Return the (X, Y) coordinate for the center point of the cell that contains the specified text.  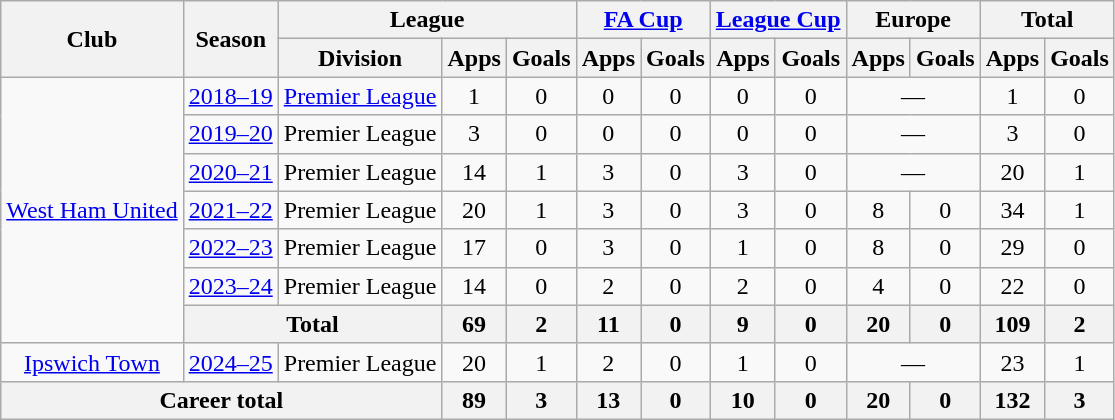
109 (1012, 324)
17 (474, 248)
132 (1012, 400)
2021–22 (230, 210)
Club (92, 39)
2018–19 (230, 96)
West Ham United (92, 210)
29 (1012, 248)
2019–20 (230, 134)
League (427, 20)
Season (230, 39)
10 (742, 400)
League Cup (778, 20)
89 (474, 400)
4 (878, 286)
23 (1012, 362)
Division (360, 58)
22 (1012, 286)
FA Cup (643, 20)
2023–24 (230, 286)
Europe (913, 20)
9 (742, 324)
13 (608, 400)
2020–21 (230, 172)
2024–25 (230, 362)
Ipswich Town (92, 362)
Career total (222, 400)
2022–23 (230, 248)
69 (474, 324)
34 (1012, 210)
11 (608, 324)
